Return the (X, Y) coordinate for the center point of the cell that contains the specified text.  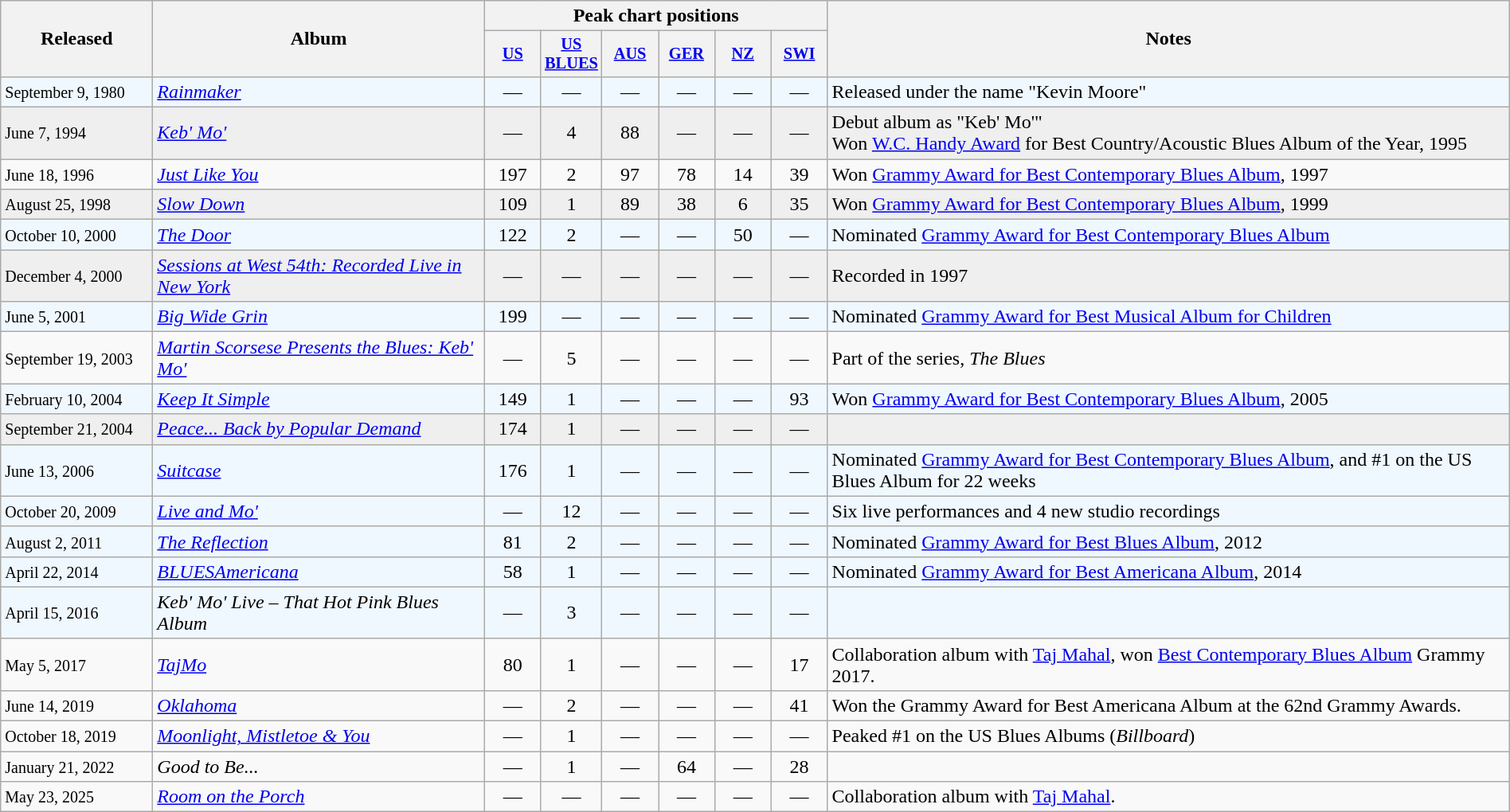
Collaboration album with Taj Mahal. (1168, 797)
June 13, 2006 (76, 470)
Released (76, 39)
Oklahoma (319, 705)
June 14, 2019 (76, 705)
Recorded in 1997 (1168, 275)
Released under the name "Kevin Moore" (1168, 92)
Nominated Grammy Award for Best Musical Album for Children (1168, 317)
64 (687, 767)
93 (800, 399)
September 19, 2003 (76, 358)
14 (742, 174)
Sessions at West 54th: Recorded Live in New York (319, 275)
80 (513, 664)
Martin Scorsese Presents the Blues: Keb' Mo' (319, 358)
Good to Be... (319, 767)
Won Grammy Award for Best Contemporary Blues Album, 1997 (1168, 174)
December 4, 2000 (76, 275)
Keep It Simple (319, 399)
Keb' Mo' (319, 134)
Room on the Porch (319, 797)
Nominated Grammy Award for Best Contemporary Blues Album, and #1 on the US Blues Album for 22 weeks (1168, 470)
88 (631, 134)
October 20, 2009 (76, 511)
June 18, 1996 (76, 174)
June 5, 2001 (76, 317)
October 10, 2000 (76, 235)
50 (742, 235)
BLUESAmericana (319, 572)
Rainmaker (319, 92)
58 (513, 572)
89 (631, 205)
August 25, 1998 (76, 205)
Live and Mo' (319, 511)
Just Like You (319, 174)
April 22, 2014 (76, 572)
Debut album as "Keb' Mo'"Won W.C. Handy Award for Best Country/Acoustic Blues Album of the Year, 1995 (1168, 134)
The Reflection (319, 541)
41 (800, 705)
AUS (631, 54)
Nominated Grammy Award for Best Americana Album, 2014 (1168, 572)
Collaboration album with Taj Mahal, won Best Contemporary Blues Album Grammy 2017. (1168, 664)
Keb' Mo' Live – That Hot Pink Blues Album (319, 613)
38 (687, 205)
3 (572, 613)
NZ (742, 54)
78 (687, 174)
Won Grammy Award for Best Contemporary Blues Album, 2005 (1168, 399)
US (513, 54)
109 (513, 205)
176 (513, 470)
6 (742, 205)
The Door (319, 235)
Big Wide Grin (319, 317)
197 (513, 174)
US BLUES (572, 54)
12 (572, 511)
Moonlight, Mistletoe & You (319, 736)
TajMo (319, 664)
Six live performances and 4 new studio recordings (1168, 511)
September 9, 1980 (76, 92)
Won the Grammy Award for Best Americana Album at the 62nd Grammy Awards. (1168, 705)
October 18, 2019 (76, 736)
Peace... Back by Popular Demand (319, 429)
35 (800, 205)
4 (572, 134)
GER (687, 54)
January 21, 2022 (76, 767)
97 (631, 174)
SWI (800, 54)
Suitcase (319, 470)
Album (319, 39)
17 (800, 664)
Part of the series, The Blues (1168, 358)
February 10, 2004 (76, 399)
September 21, 2004 (76, 429)
Slow Down (319, 205)
Peaked #1 on the US Blues Albums (Billboard) (1168, 736)
5 (572, 358)
Nominated Grammy Award for Best Blues Album, 2012 (1168, 541)
39 (800, 174)
Won Grammy Award for Best Contemporary Blues Album, 1999 (1168, 205)
199 (513, 317)
149 (513, 399)
28 (800, 767)
Peak chart positions (656, 16)
81 (513, 541)
May 5, 2017 (76, 664)
August 2, 2011 (76, 541)
174 (513, 429)
Nominated Grammy Award for Best Contemporary Blues Album (1168, 235)
Notes (1168, 39)
June 7, 1994 (76, 134)
122 (513, 235)
May 23, 2025 (76, 797)
April 15, 2016 (76, 613)
